Capture the cell that displays the provided text and extract its [X, Y] central coordinate. 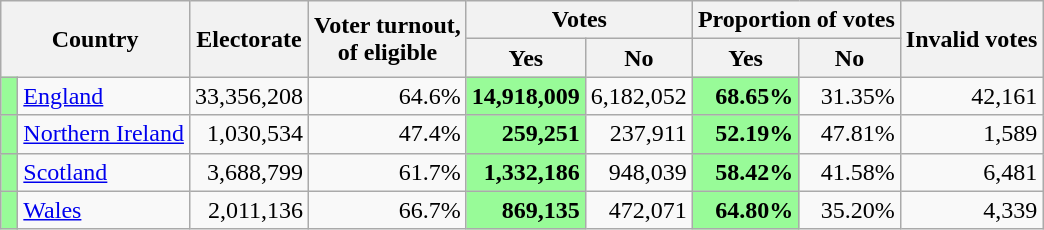
64.80% [745, 210]
66.7% [388, 210]
58.42% [745, 172]
4,339 [971, 210]
259,251 [526, 134]
6,481 [971, 172]
68.65% [745, 96]
Wales [104, 210]
33,356,208 [248, 96]
Voter turnout, of eligible [388, 39]
Votes [579, 20]
41.58% [850, 172]
2,011,136 [248, 210]
1,030,534 [248, 134]
3,688,799 [248, 172]
6,182,052 [638, 96]
England [104, 96]
35.20% [850, 210]
52.19% [745, 134]
47.81% [850, 134]
472,071 [638, 210]
1,332,186 [526, 172]
31.35% [850, 96]
Proportion of votes [796, 20]
64.6% [388, 96]
Country [96, 39]
1,589 [971, 134]
47.4% [388, 134]
Northern Ireland [104, 134]
Invalid votes [971, 39]
61.7% [388, 172]
Electorate [248, 39]
869,135 [526, 210]
Scotland [104, 172]
948,039 [638, 172]
42,161 [971, 96]
14,918,009 [526, 96]
237,911 [638, 134]
